Identify which cell holds the provided text, then report its (x, y) central coordinate. 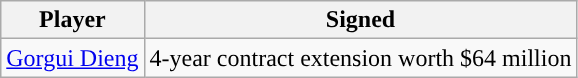
Player (72, 20)
4-year contract extension worth $64 million (360, 58)
Signed (360, 20)
Gorgui Dieng (72, 58)
